Output the [x, y] coordinate of the center of the cell containing the given text.  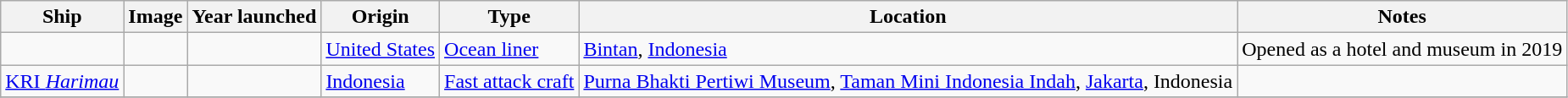
Ocean liner [509, 49]
Ship [63, 17]
Year launched [254, 17]
Origin [381, 17]
Type [509, 17]
KRI Harimau [63, 81]
Location [909, 17]
Image [156, 17]
Notes [1402, 17]
Indonesia [381, 81]
Bintan, Indonesia [909, 49]
Fast attack craft [509, 81]
Opened as a hotel and museum in 2019 [1402, 49]
United States [381, 49]
Purna Bhakti Pertiwi Museum, Taman Mini Indonesia Indah, Jakarta, Indonesia [909, 81]
